Return the [x, y] coordinate for the center point of the cell that contains the specified text.  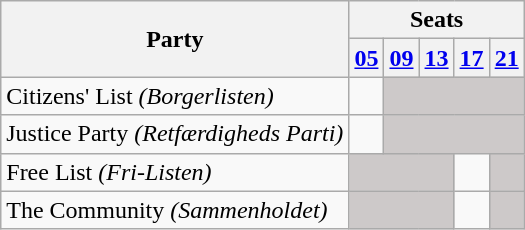
Citizens' List (Borgerlisten) [175, 96]
09 [402, 58]
The Community (Sammenholdet) [175, 210]
05 [366, 58]
17 [472, 58]
Justice Party (Retfærdigheds Parti) [175, 134]
21 [506, 58]
Party [175, 39]
13 [436, 58]
Seats [436, 20]
Free List (Fri-Listen) [175, 172]
